Detect which cell encompasses the target text, then output its [x, y] center coordinate. 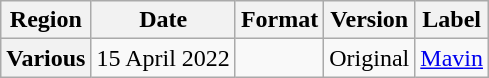
Date [163, 20]
Mavin [452, 58]
Label [452, 20]
15 April 2022 [163, 58]
Region [46, 20]
Various [46, 58]
Format [279, 20]
Original [370, 58]
Version [370, 20]
